Pinpoint the cell where the given text exists, returning its [X, Y] midpoint coordinate. 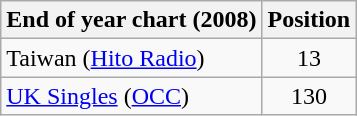
Taiwan (Hito Radio) [132, 58]
Position [309, 20]
End of year chart (2008) [132, 20]
13 [309, 58]
UK Singles (OCC) [132, 96]
130 [309, 96]
